Identify which cell holds the provided text, then report its (X, Y) central coordinate. 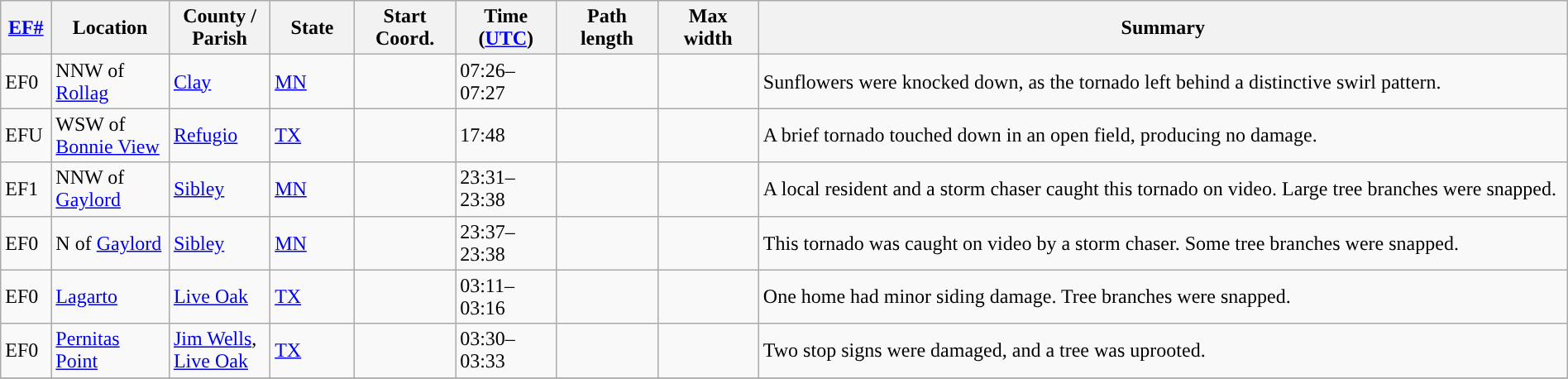
WSW of Bonnie View (111, 136)
Summary (1163, 28)
Clay (219, 81)
NNW of Gaylord (111, 189)
03:11–03:16 (506, 296)
One home had minor siding damage. Tree branches were snapped. (1163, 296)
This tornado was caught on video by a storm chaser. Some tree branches were snapped. (1163, 243)
EF# (26, 28)
Location (111, 28)
17:48 (506, 136)
Two stop signs were damaged, and a tree was uprooted. (1163, 351)
07:26–07:27 (506, 81)
Refugio (219, 136)
County / Parish (219, 28)
Time (UTC) (506, 28)
State (313, 28)
NNW of Rollag (111, 81)
03:30–03:33 (506, 351)
Start Coord. (404, 28)
Sunflowers were knocked down, as the tornado left behind a distinctive swirl pattern. (1163, 81)
A brief tornado touched down in an open field, producing no damage. (1163, 136)
EF1 (26, 189)
23:31–23:38 (506, 189)
EFU (26, 136)
N of Gaylord (111, 243)
Path length (607, 28)
Lagarto (111, 296)
23:37–23:38 (506, 243)
Jim Wells, Live Oak (219, 351)
A local resident and a storm chaser caught this tornado on video. Large tree branches were snapped. (1163, 189)
Live Oak (219, 296)
Max width (708, 28)
Pernitas Point (111, 351)
